Pinpoint the cell where the given text exists, returning its (X, Y) midpoint coordinate. 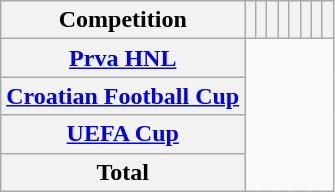
Croatian Football Cup (123, 96)
Competition (123, 20)
UEFA Cup (123, 134)
Prva HNL (123, 58)
Total (123, 172)
